Scan for the cell matching the given text and deliver its [x, y] coordinate at center. 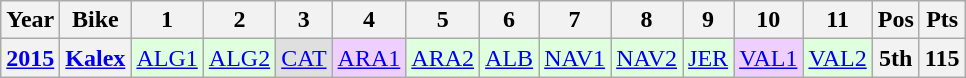
2 [239, 20]
CAT [304, 58]
10 [768, 20]
7 [575, 20]
5 [443, 20]
Kalex [96, 58]
Year [30, 20]
Pos [896, 20]
3 [304, 20]
NAV1 [575, 58]
Bike [96, 20]
5th [896, 58]
11 [838, 20]
JER [708, 58]
6 [510, 20]
8 [647, 20]
1 [167, 20]
ARA1 [369, 58]
ARA2 [443, 58]
9 [708, 20]
VAL2 [838, 58]
2015 [30, 58]
Pts [942, 20]
ALG1 [167, 58]
NAV2 [647, 58]
4 [369, 20]
ALG2 [239, 58]
115 [942, 58]
VAL1 [768, 58]
ALB [510, 58]
